From the cell containing the given text, extract its center point as [X, Y] coordinate. 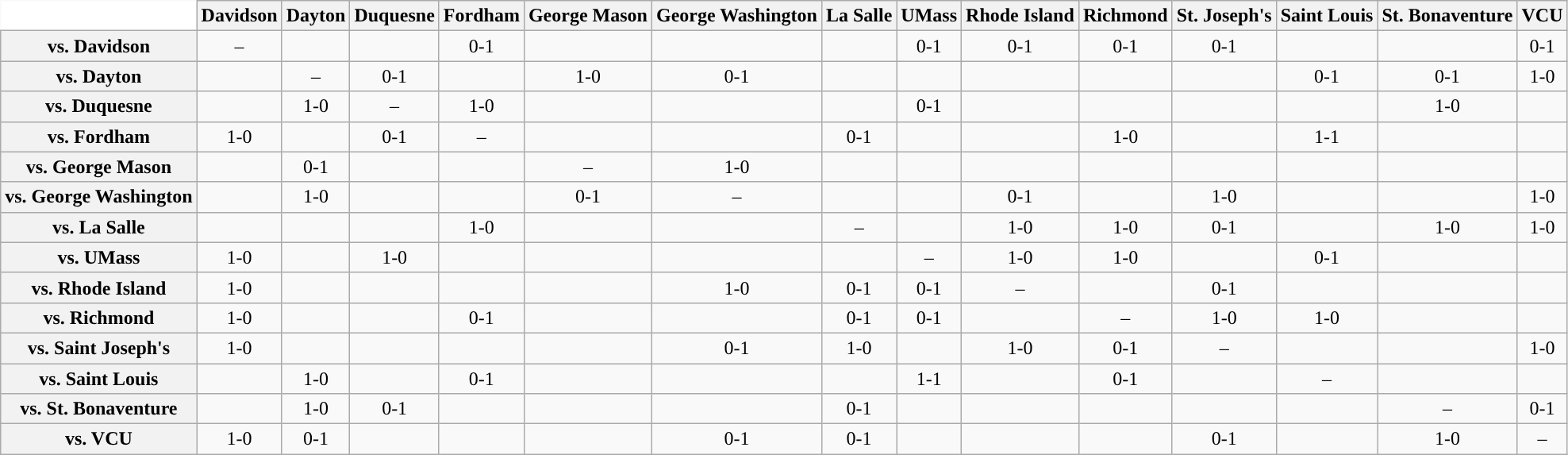
St. Bonaventure [1447, 16]
La Salle [859, 16]
vs. St. Bonaventure [98, 409]
vs. Saint Louis [98, 379]
UMass [929, 16]
vs. George Mason [98, 167]
vs. VCU [98, 439]
Dayton [316, 16]
vs. George Washington [98, 197]
Richmond [1125, 16]
vs. UMass [98, 257]
vs. Rhode Island [98, 287]
Rhode Island [1020, 16]
vs. Davidson [98, 46]
vs. Duquesne [98, 106]
Fordham [481, 16]
Saint Louis [1327, 16]
vs. La Salle [98, 227]
vs. Fordham [98, 137]
Davidson [240, 16]
Duquesne [394, 16]
vs. Saint Joseph's [98, 348]
vs. Dayton [98, 76]
St. Joseph's [1224, 16]
George Washington [736, 16]
vs. Richmond [98, 318]
VCU [1543, 16]
George Mason [587, 16]
